Detect which cell encompasses the target text, then output its (x, y) center coordinate. 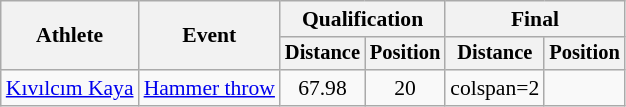
Athlete (70, 36)
Final (534, 19)
Kıvılcım Kaya (70, 88)
Qualification (362, 19)
20 (405, 88)
Hammer throw (210, 88)
Event (210, 36)
colspan=2 (494, 88)
67.98 (322, 88)
